Scan for the cell matching the given text and deliver its (x, y) coordinate at center. 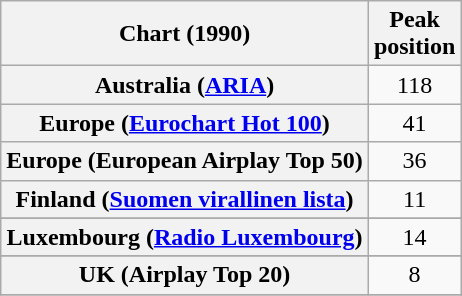
36 (414, 161)
Australia (ARIA) (185, 85)
Peakposition (414, 34)
11 (414, 199)
Finland (Suomen virallinen lista) (185, 199)
Luxembourg (Radio Luxembourg) (185, 237)
8 (414, 275)
Chart (1990) (185, 34)
14 (414, 237)
Europe (European Airplay Top 50) (185, 161)
41 (414, 123)
118 (414, 85)
UK (Airplay Top 20) (185, 275)
Europe (Eurochart Hot 100) (185, 123)
